Capture the cell that displays the provided text and extract its (x, y) central coordinate. 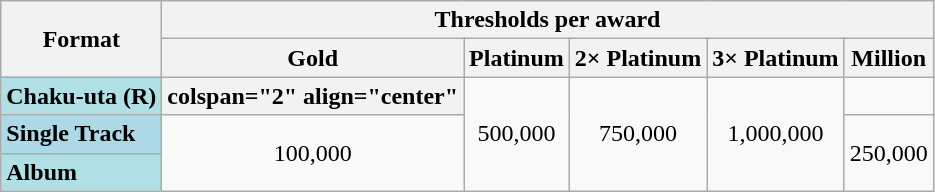
2× Platinum (638, 58)
Chaku-uta (R) (82, 96)
500,000 (517, 134)
Gold (313, 58)
Format (82, 39)
250,000 (888, 153)
100,000 (313, 153)
Thresholds per award (548, 20)
3× Platinum (776, 58)
1,000,000 (776, 134)
colspan="2" align="center" (313, 96)
Million (888, 58)
750,000 (638, 134)
Album (82, 172)
Platinum (517, 58)
Single Track (82, 134)
